Locate the cell with the specified text and output its [x, y] center coordinate. 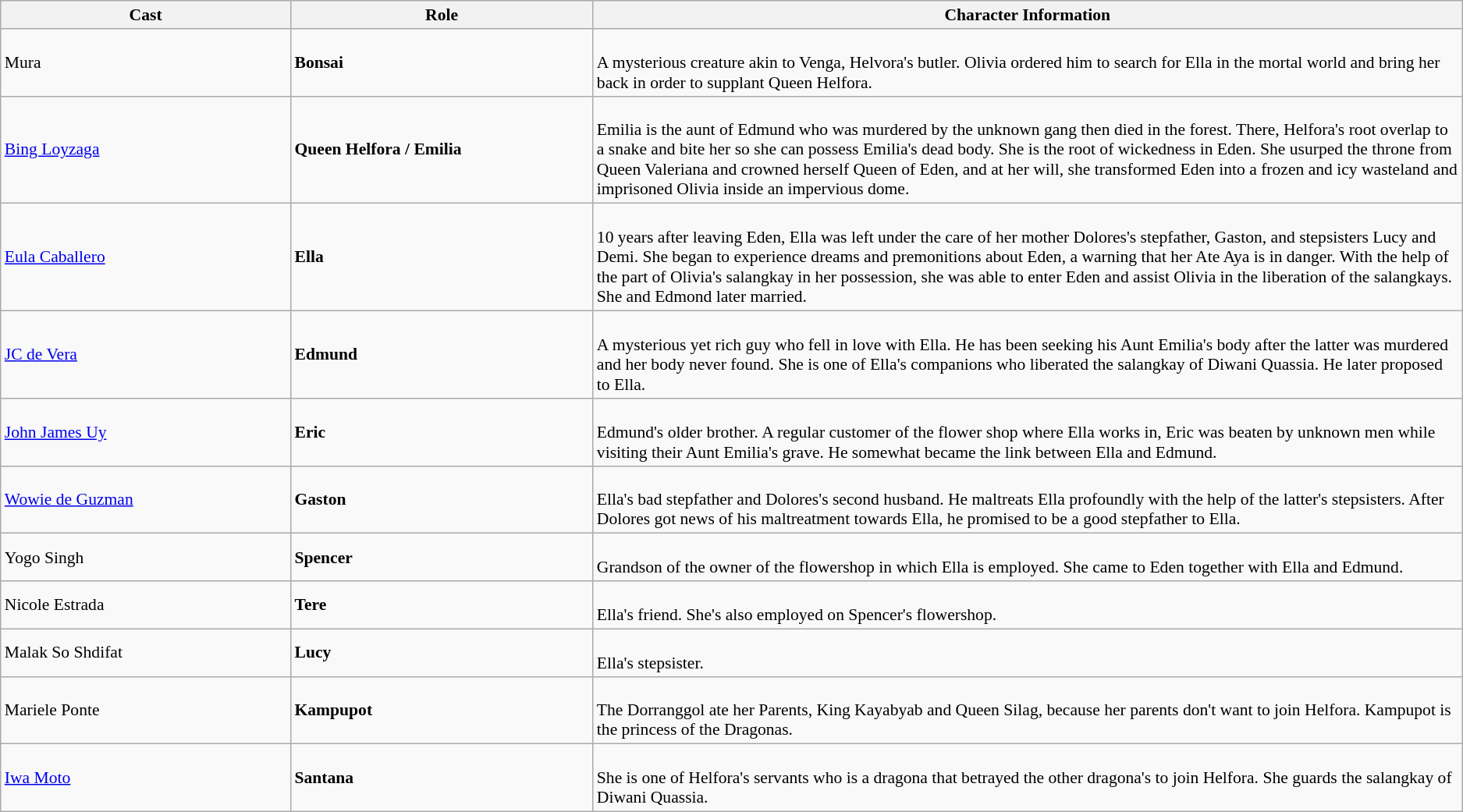
Wowie de Guzman [146, 499]
Kampupot [442, 710]
Iwa Moto [146, 778]
Bing Loyzaga [146, 150]
JC de Vera [146, 355]
Edmund [442, 355]
Tere [442, 605]
Nicole Estrada [146, 605]
Santana [442, 778]
Malak So Shdifat [146, 652]
Lucy [442, 652]
Ella [442, 257]
Cast [146, 15]
Role [442, 15]
Yogo Singh [146, 557]
Ella's friend. She's also employed on Spencer's flowershop. [1028, 605]
Ella's stepsister. [1028, 652]
Character Information [1028, 15]
Mariele Ponte [146, 710]
John James Uy [146, 432]
She is one of Helfora's servants who is a dragona that betrayed the other dragona's to join Helfora. She guards the salangkay of Diwani Quassia. [1028, 778]
Bonsai [442, 62]
Mura [146, 62]
Eric [442, 432]
Eula Caballero [146, 257]
Queen Helfora / Emilia [442, 150]
Spencer [442, 557]
Grandson of the owner of the flowershop in which Ella is employed. She came to Eden together with Ella and Edmund. [1028, 557]
Gaston [442, 499]
